Return the [x, y] coordinate for the center point of the cell that contains the specified text.  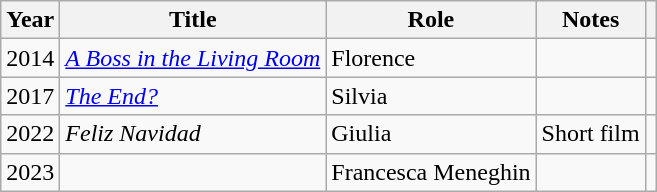
Florence [431, 58]
Title [193, 20]
2014 [30, 58]
Role [431, 20]
A Boss in the Living Room [193, 58]
Short film [590, 134]
Year [30, 20]
2023 [30, 172]
2017 [30, 96]
Notes [590, 20]
2022 [30, 134]
Silvia [431, 96]
Feliz Navidad [193, 134]
Giulia [431, 134]
The End? [193, 96]
Francesca Meneghin [431, 172]
